Determine the (x, y) coordinate at the center of the cell enclosing the given text.  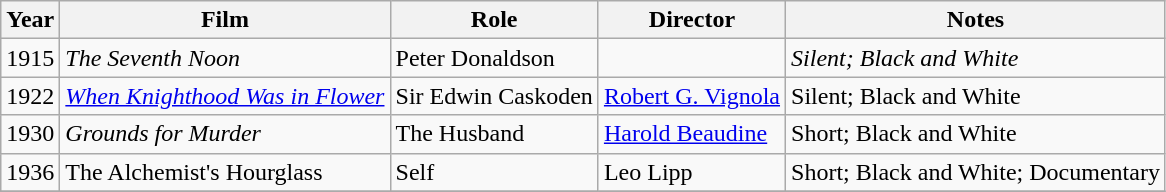
1922 (30, 96)
Harold Beaudine (692, 134)
1915 (30, 58)
The Alchemist's Hourglass (225, 172)
Peter Donaldson (494, 58)
Short; Black and White; Documentary (976, 172)
1936 (30, 172)
Grounds for Murder (225, 134)
Short; Black and White (976, 134)
Director (692, 20)
Film (225, 20)
The Seventh Noon (225, 58)
Self (494, 172)
1930 (30, 134)
Year (30, 20)
Notes (976, 20)
Leo Lipp (692, 172)
Robert G. Vignola (692, 96)
Role (494, 20)
Sir Edwin Caskoden (494, 96)
When Knighthood Was in Flower (225, 96)
The Husband (494, 134)
